Identify which cell holds the provided text, then report its [X, Y] central coordinate. 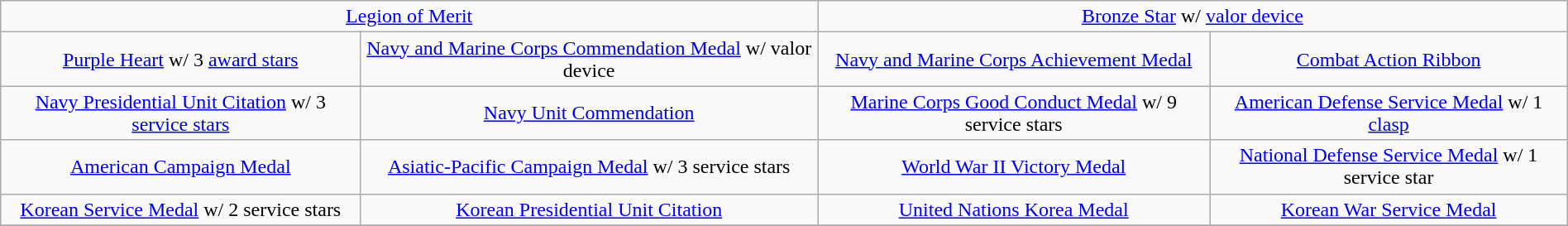
Asiatic-Pacific Campaign Medal w/ 3 service stars [589, 167]
Legion of Merit [409, 17]
American Defense Service Medal w/ 1 clasp [1389, 113]
Marine Corps Good Conduct Medal w/ 9 service stars [1014, 113]
American Campaign Medal [180, 167]
Korean Service Medal w/ 2 service stars [180, 209]
Bronze Star w/ valor device [1193, 17]
Navy Presidential Unit Citation w/ 3 service stars [180, 113]
Navy and Marine Corps Commendation Medal w/ valor device [589, 60]
Purple Heart w/ 3 award stars [180, 60]
Navy Unit Commendation [589, 113]
Navy and Marine Corps Achievement Medal [1014, 60]
World War II Victory Medal [1014, 167]
Korean Presidential Unit Citation [589, 209]
United Nations Korea Medal [1014, 209]
Combat Action Ribbon [1389, 60]
Korean War Service Medal [1389, 209]
National Defense Service Medal w/ 1 service star [1389, 167]
